Return [X, Y] of the center of cell containing provided text 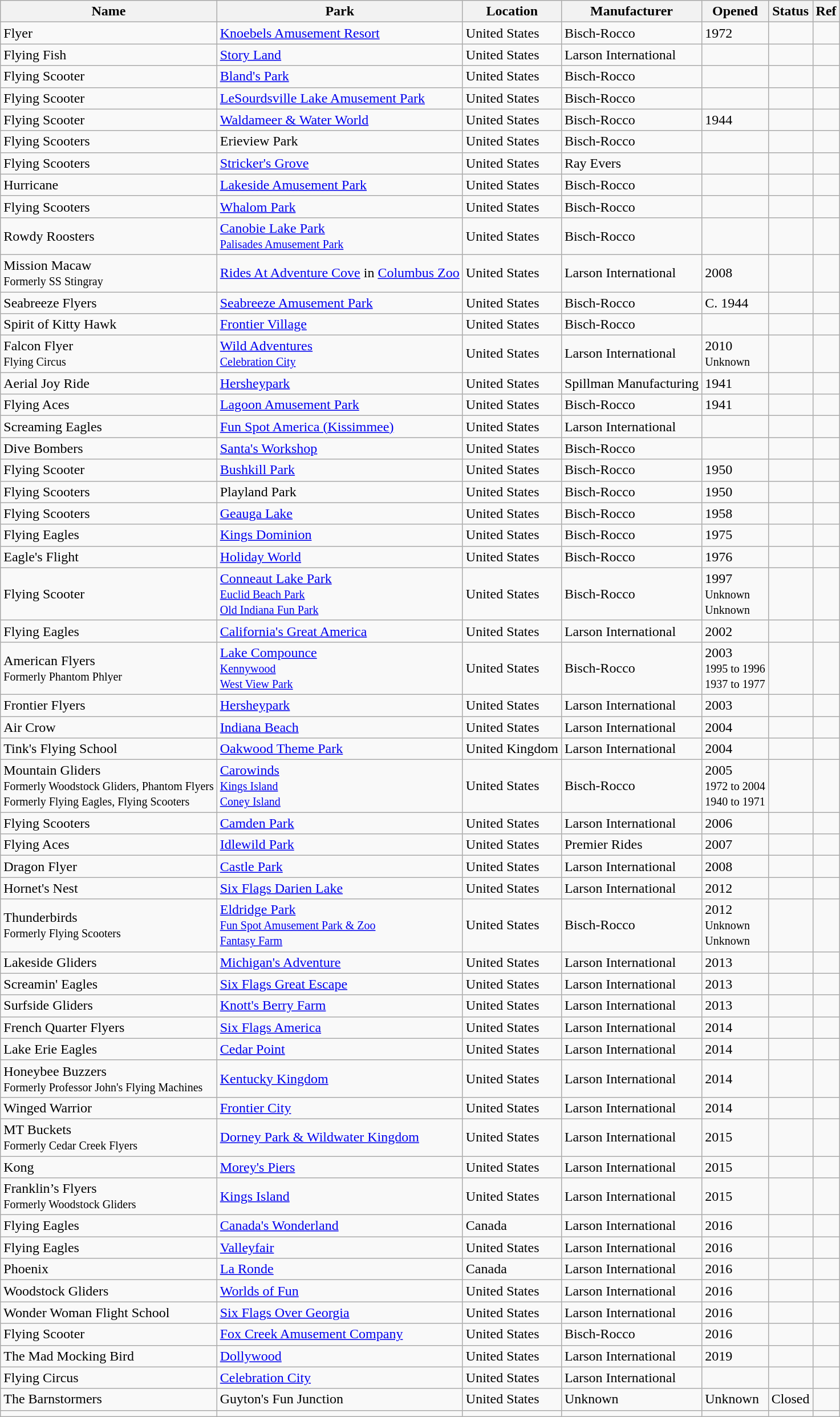
Mission MacawFormerly SS Stingray [108, 273]
Guyton's Fun Junction [340, 1399]
2006 [736, 823]
Flying Circus [108, 1378]
1944 [736, 120]
Aerial Joy Ride [108, 383]
Dollywood [340, 1356]
Kentucky Kingdom [340, 1078]
Erieview Park [340, 141]
Geauga Lake [340, 513]
2010Unknown [736, 354]
Lake Erie Eagles [108, 1049]
Frontier Village [340, 325]
Lakeside Gliders [108, 962]
The Mad Mocking Bird [108, 1356]
Air Crow [108, 727]
Cedar Point [340, 1049]
Knott's Berry Farm [340, 1006]
Seabreeze Flyers [108, 303]
Lakeside Amusement Park [340, 185]
Morey's Piers [340, 1167]
Flying Fish [108, 55]
Waldameer & Water World [340, 120]
Holiday World [340, 557]
Camden Park [340, 823]
1997UnknownUnknown [736, 594]
Rowdy Roosters [108, 236]
Opened [736, 11]
Eldridge ParkFun Spot Amusement Park & ZooFantasy Farm [340, 925]
2007 [736, 845]
Oakwood Theme Park [340, 749]
Ref [826, 11]
Mountain GlidersFormerly Woodstock Gliders, Phantom FlyersFormerly Flying Eagles, Flying Scooters [108, 786]
Wild AdventuresCelebration City [340, 354]
Six Flags America [340, 1027]
Kings Island [340, 1197]
French Quarter Flyers [108, 1027]
Name [108, 11]
C. 1944 [736, 303]
Six Flags Over Georgia [340, 1313]
Idlewild Park [340, 845]
1975 [736, 535]
Lake Compounce Kennywood West View Park [340, 668]
Wonder Woman Flight School [108, 1313]
Playland Park [340, 492]
Location [512, 11]
LeSourdsville Lake Amusement Park [340, 98]
Woodstock Gliders [108, 1291]
Phoenix [108, 1269]
Kong [108, 1167]
Dragon Flyer [108, 867]
American FlyersFormerly Phantom Phlyer [108, 668]
Story Land [340, 55]
The Barnstormers [108, 1399]
Hurricane [108, 185]
Frontier Flyers [108, 705]
Whalom Park [340, 207]
Bland's Park [340, 76]
Bushkill Park [340, 470]
Tink's Flying School [108, 749]
Stricker's Grove [340, 163]
ThunderbirdsFormerly Flying Scooters [108, 925]
Six Flags Darien Lake [340, 888]
Michigan's Adventure [340, 962]
Knoebels Amusement Resort [340, 33]
MT Buckets Formerly Cedar Creek Flyers [108, 1137]
Seabreeze Amusement Park [340, 303]
Premier Rides [631, 845]
CarowindsKings IslandConey Island [340, 786]
California's Great America [340, 631]
Santa's Workshop [340, 448]
Six Flags Great Escape [340, 984]
United Kingdom [512, 749]
2002 [736, 631]
Eagle's Flight [108, 557]
2019 [736, 1356]
Kings Dominion [340, 535]
Surfside Gliders [108, 1006]
1976 [736, 557]
Celebration City [340, 1378]
La Ronde [340, 1269]
2012 [736, 888]
Fun Spot America (Kissimmee) [340, 427]
20051972 to 20041940 to 1971 [736, 786]
1958 [736, 513]
Dorney Park & Wildwater Kingdom [340, 1137]
Screaming Eagles [108, 427]
Valleyfair [340, 1248]
Spirit of Kitty Hawk [108, 325]
Franklin’s FlyersFormerly Woodstock Gliders [108, 1197]
2003 [736, 705]
Closed [790, 1399]
1972 [736, 33]
Rides At Adventure Cove in Columbus Zoo [340, 273]
Winged Warrior [108, 1108]
Castle Park [340, 867]
2012UnknownUnknown [736, 925]
Honeybee Buzzers Formerly Professor John's Flying Machines [108, 1078]
2003 1995 to 19961937 to 1977 [736, 668]
Lagoon Amusement Park [340, 405]
Park [340, 11]
Hornet's Nest [108, 888]
Flyer [108, 33]
Canobie Lake ParkPalisades Amusement Park [340, 236]
Dive Bombers [108, 448]
Frontier City [340, 1108]
Falcon FlyerFlying Circus [108, 354]
Spillman Manufacturing [631, 383]
Screamin' Eagles [108, 984]
Indiana Beach [340, 727]
Manufacturer [631, 11]
Status [790, 11]
Conneaut Lake ParkEuclid Beach ParkOld Indiana Fun Park [340, 594]
Canada's Wonderland [340, 1226]
Fox Creek Amusement Company [340, 1334]
Ray Evers [631, 163]
Worlds of Fun [340, 1291]
